Return the [X, Y] coordinate for the center point of the cell that contains the specified text.  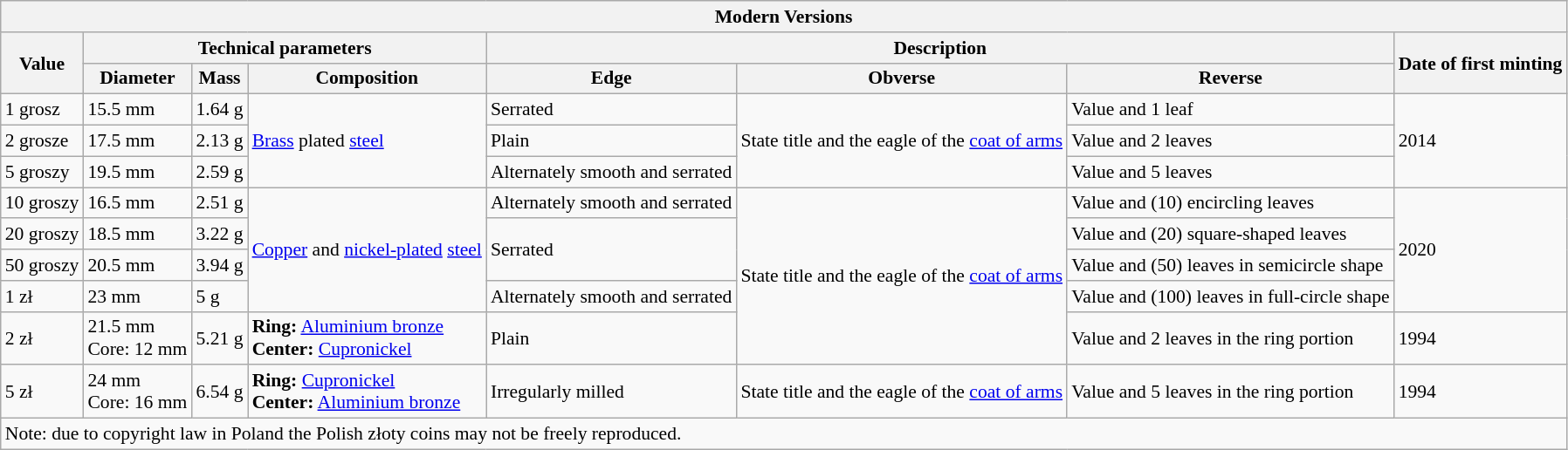
Reverse [1231, 78]
2.59 g [219, 172]
2.13 g [219, 141]
1 grosz [42, 110]
24 mmCore: 16 mm [137, 392]
5 zł [42, 392]
Value and (10) encircling leaves [1231, 203]
Value and 5 leaves [1231, 172]
3.94 g [219, 265]
50 groszy [42, 265]
Modern Versions [784, 17]
Note: due to copyright law in Poland the Polish złoty coins may not be freely reproduced. [784, 434]
Value and (50) leaves in semicircle shape [1231, 265]
Value and 1 leaf [1231, 110]
5.21 g [219, 338]
Value and 5 leaves in the ring portion [1231, 392]
2 zł [42, 338]
2014 [1481, 141]
20 groszy [42, 235]
Description [940, 48]
Value and 2 leaves [1231, 141]
Technical parameters [285, 48]
Date of first minting [1481, 63]
Ring: CupronickelCenter: Aluminium bronze [367, 392]
21.5 mmCore: 12 mm [137, 338]
15.5 mm [137, 110]
10 groszy [42, 203]
5 groszy [42, 172]
Mass [219, 78]
1.64 g [219, 110]
16.5 mm [137, 203]
2.51 g [219, 203]
23 mm [137, 297]
20.5 mm [137, 265]
Ring: Aluminium bronzeCenter: Cupronickel [367, 338]
Brass plated steel [367, 141]
Irregularly milled [611, 392]
3.22 g [219, 235]
6.54 g [219, 392]
17.5 mm [137, 141]
5 g [219, 297]
19.5 mm [137, 172]
Composition [367, 78]
Copper and nickel-plated steel [367, 249]
2 grosze [42, 141]
Edge [611, 78]
Obverse [901, 78]
18.5 mm [137, 235]
1 zł [42, 297]
Diameter [137, 78]
Value and (20) square-shaped leaves [1231, 235]
2020 [1481, 249]
Value [42, 63]
Value and (100) leaves in full-circle shape [1231, 297]
Value and 2 leaves in the ring portion [1231, 338]
